Find where the given text appears and provide that cell's center as (X, Y) coordinate. 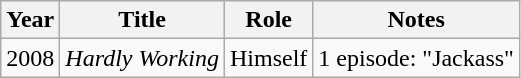
Hardly Working (142, 58)
Notes (416, 20)
Title (142, 20)
Role (268, 20)
2008 (30, 58)
1 episode: "Jackass" (416, 58)
Himself (268, 58)
Year (30, 20)
